Search for the cell housing the specified text and yield its (X, Y) center coordinate. 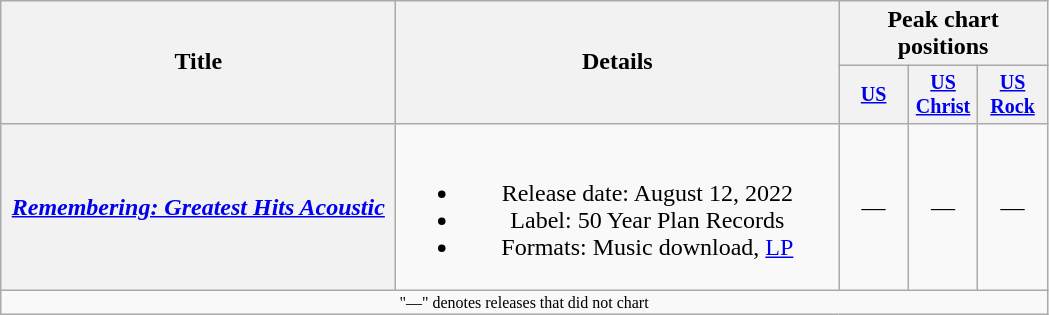
US Christ (942, 94)
US (874, 94)
"—" denotes releases that did not chart (524, 302)
Remembering: Greatest Hits Acoustic (198, 206)
Details (618, 62)
Peak chart positions (943, 34)
US Rock (1012, 94)
Release date: August 12, 2022Label: 50 Year Plan RecordsFormats: Music download, LP (618, 206)
Title (198, 62)
